Extract the [x, y] coordinate from the center of the cell holding the provided text.  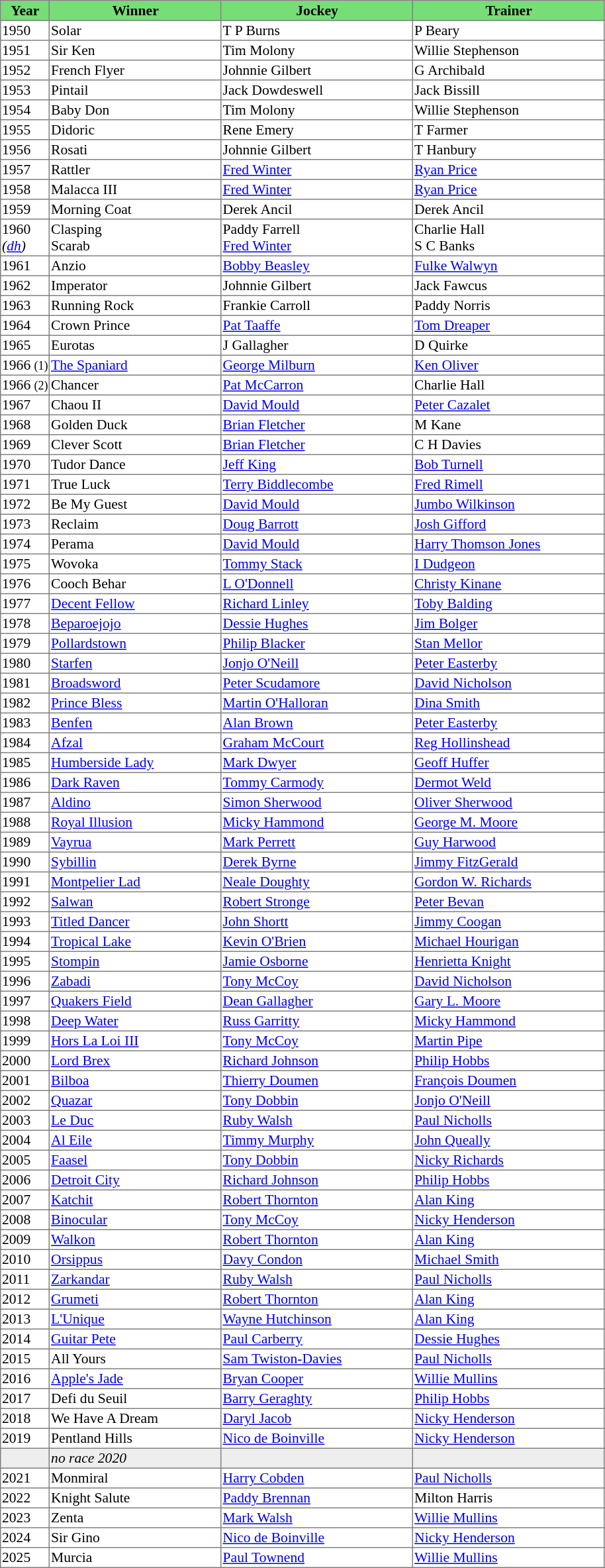
1979 [25, 643]
1973 [25, 524]
Henrietta Knight [509, 961]
Golden Duck [136, 425]
2011 [25, 1279]
2008 [25, 1220]
Russ Garritty [317, 1021]
1978 [25, 623]
2014 [25, 1339]
Broadsword [136, 683]
Dermot Weld [509, 782]
2001 [25, 1080]
Simon Sherwood [317, 802]
Kevin O'Brien [317, 941]
The Spaniard [136, 365]
Michael Smith [509, 1259]
Sybillin [136, 862]
1992 [25, 902]
P Beary [509, 30]
2016 [25, 1379]
1982 [25, 703]
T P Burns [317, 30]
Toby Balding [509, 603]
1990 [25, 862]
Katchit [136, 1200]
Jeff King [317, 464]
Gary L. Moore [509, 1001]
1981 [25, 683]
Pentland Hills [136, 1438]
Oliver Sherwood [509, 802]
Reg Hollinshead [509, 743]
2000 [25, 1061]
François Doumen [509, 1080]
Running Rock [136, 305]
1972 [25, 504]
Ken Oliver [509, 365]
Derek Byrne [317, 862]
1953 [25, 90]
Paddy Brennan [317, 1498]
L O'Donnell [317, 584]
Jumbo Wilkinson [509, 504]
Peter Scudamore [317, 683]
Sam Twiston-Davies [317, 1359]
Clever Scott [136, 444]
Monmiral [136, 1478]
Jockey [317, 11]
1952 [25, 70]
Chancer [136, 385]
George M. Moore [509, 822]
Deep Water [136, 1021]
1980 [25, 663]
Apple's Jade [136, 1379]
Pat Taaffe [317, 325]
M Kane [509, 425]
Stan Mellor [509, 643]
Be My Guest [136, 504]
True Luck [136, 484]
2005 [25, 1160]
All Yours [136, 1359]
Pollardstown [136, 643]
1964 [25, 325]
Guitar Pete [136, 1339]
2017 [25, 1398]
1984 [25, 743]
Winner [136, 11]
Fulke Walwyn [509, 266]
D Quirke [509, 345]
1958 [25, 189]
Jimmy FitzGerald [509, 862]
Pat McCarron [317, 385]
Jim Bolger [509, 623]
Salwan [136, 902]
2002 [25, 1100]
1985 [25, 762]
Dean Gallagher [317, 1001]
Le Duc [136, 1120]
2007 [25, 1200]
Thierry Doumen [317, 1080]
Philip Blacker [317, 643]
Jimmy Coogan [509, 921]
Neale Doughty [317, 882]
Beparoejojo [136, 623]
French Flyer [136, 70]
Rattler [136, 170]
Sir Ken [136, 50]
We Have A Dream [136, 1418]
1950 [25, 30]
C H Davies [509, 444]
1961 [25, 266]
1988 [25, 822]
Murcia [136, 1557]
Defi du Seuil [136, 1398]
Binocular [136, 1220]
1959 [25, 209]
Bobby Beasley [317, 266]
2006 [25, 1180]
2019 [25, 1438]
2018 [25, 1418]
Jamie Osborne [317, 961]
I Dudgeon [509, 564]
1960 (dh) [25, 238]
2004 [25, 1140]
Walkon [136, 1239]
ClaspingScarab [136, 238]
Jack Dowdeswell [317, 90]
Charlie HallS C Banks [509, 238]
Rene Emery [317, 130]
1994 [25, 941]
Geoff Huffer [509, 762]
Rosati [136, 150]
1996 [25, 981]
Mark Perrett [317, 842]
Mark Walsh [317, 1518]
1971 [25, 484]
Humberside Lady [136, 762]
1975 [25, 564]
1956 [25, 150]
Frankie Carroll [317, 305]
Davy Condon [317, 1259]
Pintail [136, 90]
Imperator [136, 286]
no race 2020 [136, 1458]
Martin Pipe [509, 1041]
1983 [25, 723]
Nicky Richards [509, 1160]
Richard Linley [317, 603]
1966 (1) [25, 365]
Sir Gino [136, 1538]
Starfen [136, 663]
1976 [25, 584]
2003 [25, 1120]
Gordon W. Richards [509, 882]
Timmy Murphy [317, 1140]
Zabadi [136, 981]
2015 [25, 1359]
1967 [25, 405]
Zenta [136, 1518]
Wovoka [136, 564]
G Archibald [509, 70]
Titled Dancer [136, 921]
Tudor Dance [136, 464]
Chaou II [136, 405]
Dark Raven [136, 782]
1997 [25, 1001]
T Hanbury [509, 150]
Zarkandar [136, 1279]
Martin O'Halloran [317, 703]
Aldino [136, 802]
Malacca III [136, 189]
Michael Hourigan [509, 941]
Jack Bissill [509, 90]
2022 [25, 1498]
Hors La Loi III [136, 1041]
Decent Fellow [136, 603]
2012 [25, 1299]
1987 [25, 802]
1955 [25, 130]
Tom Dreaper [509, 325]
Guy Harwood [509, 842]
Tommy Carmody [317, 782]
Paddy Norris [509, 305]
1963 [25, 305]
Tropical Lake [136, 941]
Benfen [136, 723]
2024 [25, 1538]
Mark Dwyer [317, 762]
Peter Bevan [509, 902]
Montpelier Lad [136, 882]
Anzio [136, 266]
Afzal [136, 743]
Dina Smith [509, 703]
Royal Illusion [136, 822]
1986 [25, 782]
Reclaim [136, 524]
Tommy Stack [317, 564]
1993 [25, 921]
Quazar [136, 1100]
2013 [25, 1319]
1969 [25, 444]
1968 [25, 425]
Paul Carberry [317, 1339]
1998 [25, 1021]
Al Eile [136, 1140]
Didoric [136, 130]
1974 [25, 544]
1991 [25, 882]
Harry Thomson Jones [509, 544]
1970 [25, 464]
Doug Barrott [317, 524]
J Gallagher [317, 345]
Robert Stronge [317, 902]
Paul Townend [317, 1557]
1999 [25, 1041]
2010 [25, 1259]
Christy Kinane [509, 584]
Solar [136, 30]
Knight Salute [136, 1498]
Year [25, 11]
1965 [25, 345]
Eurotas [136, 345]
Faasel [136, 1160]
Bryan Cooper [317, 1379]
L'Unique [136, 1319]
Lord Brex [136, 1061]
Charlie Hall [509, 385]
John Queally [509, 1140]
2009 [25, 1239]
George Milburn [317, 365]
1977 [25, 603]
T Farmer [509, 130]
Daryl Jacob [317, 1418]
Paddy FarrellFred Winter [317, 238]
Alan Brown [317, 723]
Detroit City [136, 1180]
Baby Don [136, 110]
1951 [25, 50]
1995 [25, 961]
1966 (2) [25, 385]
Prince Bless [136, 703]
Fred Rimell [509, 484]
Peter Cazalet [509, 405]
Barry Geraghty [317, 1398]
Wayne Hutchinson [317, 1319]
Vayrua [136, 842]
Crown Prince [136, 325]
Bob Turnell [509, 464]
John Shortt [317, 921]
Graham McCourt [317, 743]
2023 [25, 1518]
1989 [25, 842]
2025 [25, 1557]
Morning Coat [136, 209]
Perama [136, 544]
1954 [25, 110]
Stompin [136, 961]
Josh Gifford [509, 524]
Milton Harris [509, 1498]
1962 [25, 286]
Grumeti [136, 1299]
Bilboa [136, 1080]
Orsippus [136, 1259]
Trainer [509, 11]
Harry Cobden [317, 1478]
Quakers Field [136, 1001]
Jack Fawcus [509, 286]
1957 [25, 170]
2021 [25, 1478]
Cooch Behar [136, 584]
Terry Biddlecombe [317, 484]
